Return (X, Y) of the center of cell containing provided text 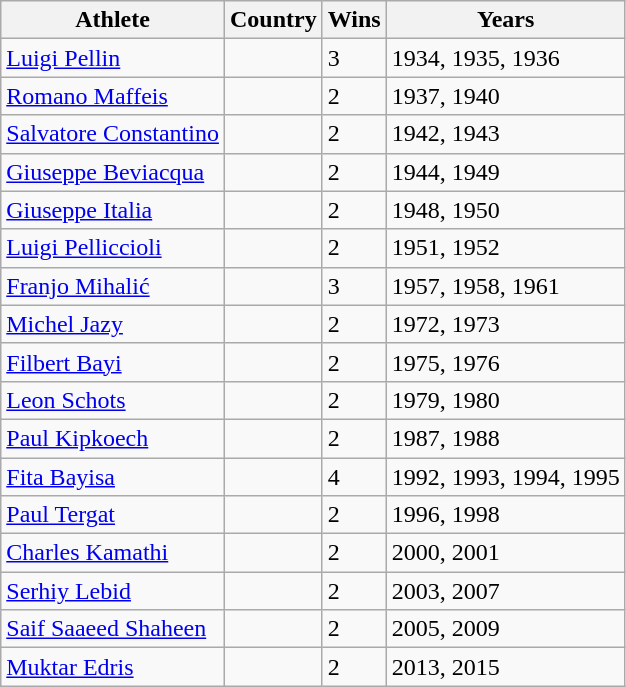
Muktar Edris (113, 667)
Luigi Pelliccioli (113, 248)
Wins (354, 20)
1996, 1998 (506, 515)
Saif Saaeed Shaheen (113, 629)
1957, 1958, 1961 (506, 286)
2005, 2009 (506, 629)
Filbert Bayi (113, 362)
Years (506, 20)
2013, 2015 (506, 667)
1975, 1976 (506, 362)
1937, 1940 (506, 96)
Giuseppe Italia (113, 210)
Paul Tergat (113, 515)
Fita Bayisa (113, 477)
Michel Jazy (113, 324)
1979, 1980 (506, 400)
2000, 2001 (506, 553)
Charles Kamathi (113, 553)
Salvatore Constantino (113, 134)
Country (273, 20)
Romano Maffeis (113, 96)
1987, 1988 (506, 438)
1948, 1950 (506, 210)
1944, 1949 (506, 172)
1992, 1993, 1994, 1995 (506, 477)
1951, 1952 (506, 248)
1942, 1943 (506, 134)
Franjo Mihalić (113, 286)
Paul Kipkoech (113, 438)
Leon Schots (113, 400)
1972, 1973 (506, 324)
2003, 2007 (506, 591)
Giuseppe Beviacqua (113, 172)
Serhiy Lebid (113, 591)
Luigi Pellin (113, 58)
Athlete (113, 20)
1934, 1935, 1936 (506, 58)
4 (354, 477)
